Locate the cell with the specified text and output its [x, y] center coordinate. 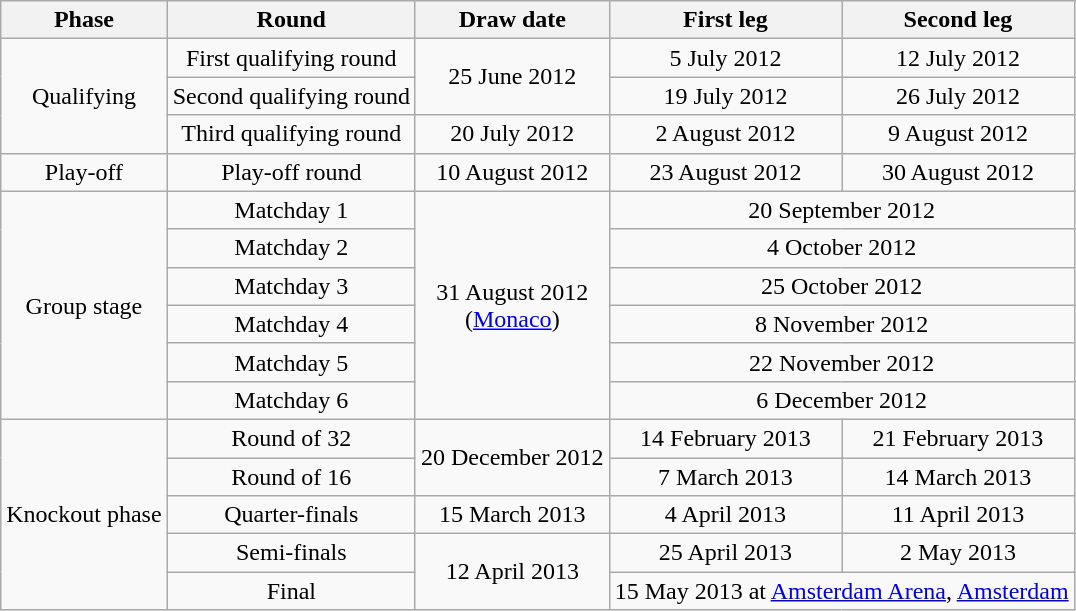
25 June 2012 [512, 77]
Draw date [512, 20]
Qualifying [84, 96]
22 November 2012 [842, 362]
7 March 2013 [725, 477]
Round of 16 [291, 477]
5 July 2012 [725, 58]
Matchday 5 [291, 362]
Matchday 4 [291, 324]
Phase [84, 20]
4 October 2012 [842, 248]
15 May 2013 at Amsterdam Arena, Amsterdam [842, 591]
15 March 2013 [512, 515]
Matchday 6 [291, 400]
2 May 2013 [958, 553]
Quarter-finals [291, 515]
12 July 2012 [958, 58]
8 November 2012 [842, 324]
19 July 2012 [725, 96]
11 April 2013 [958, 515]
Round of 32 [291, 438]
26 July 2012 [958, 96]
Group stage [84, 305]
Semi-finals [291, 553]
Second leg [958, 20]
Matchday 3 [291, 286]
First leg [725, 20]
2 August 2012 [725, 134]
Play-off [84, 172]
6 December 2012 [842, 400]
12 April 2013 [512, 572]
Knockout phase [84, 514]
31 August 2012(Monaco) [512, 305]
30 August 2012 [958, 172]
Third qualifying round [291, 134]
25 April 2013 [725, 553]
Final [291, 591]
14 March 2013 [958, 477]
Second qualifying round [291, 96]
10 August 2012 [512, 172]
14 February 2013 [725, 438]
Round [291, 20]
9 August 2012 [958, 134]
21 February 2013 [958, 438]
20 July 2012 [512, 134]
25 October 2012 [842, 286]
Matchday 2 [291, 248]
Play-off round [291, 172]
4 April 2013 [725, 515]
20 December 2012 [512, 457]
First qualifying round [291, 58]
23 August 2012 [725, 172]
20 September 2012 [842, 210]
Matchday 1 [291, 210]
